Scan for the cell matching the given text and deliver its (X, Y) coordinate at center. 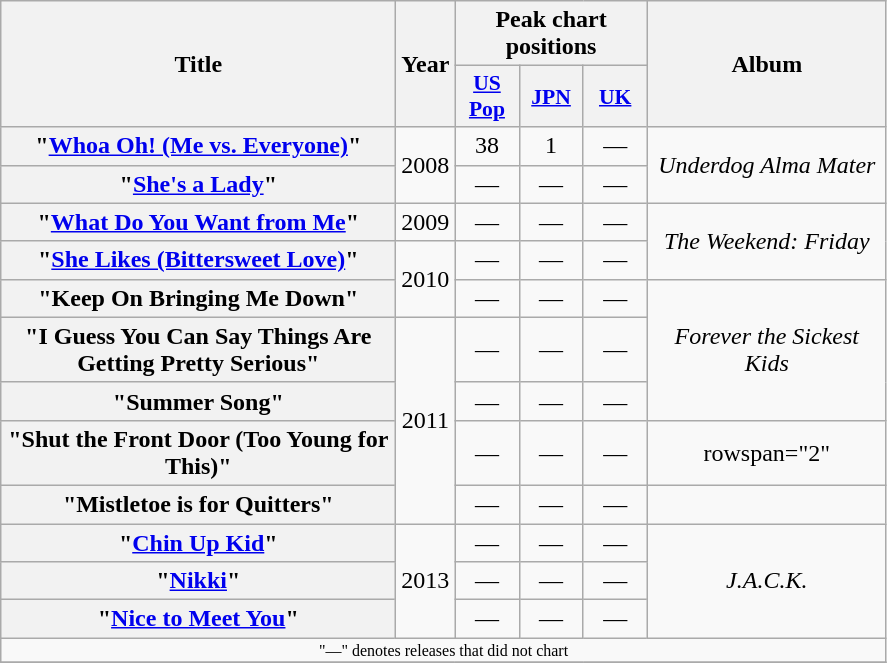
rowspan="2" (766, 452)
Forever the Sickest Kids (766, 350)
JPN (551, 96)
Album (766, 64)
"—" denotes releases that did not chart (444, 650)
UK (615, 96)
"Mistletoe is for Quitters" (198, 504)
"Keep On Bringing Me Down" (198, 298)
1 (551, 146)
"Summer Song" (198, 401)
J.A.C.K. (766, 581)
2010 (426, 279)
"I Guess You Can Say Things Are Getting Pretty Serious" (198, 350)
"She's a Lady" (198, 184)
USPop (487, 96)
"Nice to Meet You" (198, 619)
Title (198, 64)
Year (426, 64)
"Shut the Front Door (Too Young for This)" (198, 452)
Peak chart positions (551, 34)
"She Likes (Bittersweet Love)" (198, 260)
"Whoa Oh! (Me vs. Everyone)" (198, 146)
2013 (426, 581)
2008 (426, 165)
"Nikki" (198, 581)
2011 (426, 420)
38 (487, 146)
2009 (426, 222)
The Weekend: Friday (766, 241)
"What Do You Want from Me" (198, 222)
Underdog Alma Mater (766, 165)
"Chin Up Kid" (198, 543)
